Determine the [X, Y] coordinate at the center of the cell enclosing the given text.  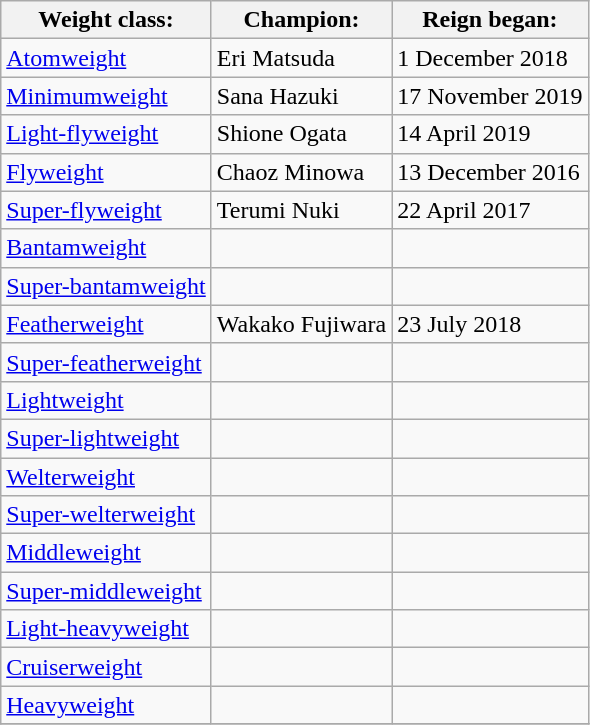
Super-lightweight [106, 438]
17 November 2019 [490, 96]
Chaoz Minowa [301, 172]
Super-bantamweight [106, 286]
Heavyweight [106, 705]
22 April 2017 [490, 210]
Featherweight [106, 324]
1 December 2018 [490, 58]
Sana Hazuki [301, 96]
Flyweight [106, 172]
Terumi Nuki [301, 210]
14 April 2019 [490, 134]
Atomweight [106, 58]
Middleweight [106, 553]
Wakako Fujiwara [301, 324]
Minimumweight [106, 96]
Welterweight [106, 477]
Bantamweight [106, 248]
Super-flyweight [106, 210]
23 July 2018 [490, 324]
Super-featherweight [106, 362]
Shione Ogata [301, 134]
Cruiserweight [106, 667]
Champion: [301, 20]
Light-heavyweight [106, 629]
Light-flyweight [106, 134]
Super-welterweight [106, 515]
Super-middleweight [106, 591]
Lightweight [106, 400]
13 December 2016 [490, 172]
Reign began: [490, 20]
Weight class: [106, 20]
Eri Matsuda [301, 58]
